Locate the cell with the specified text and output its [x, y] center coordinate. 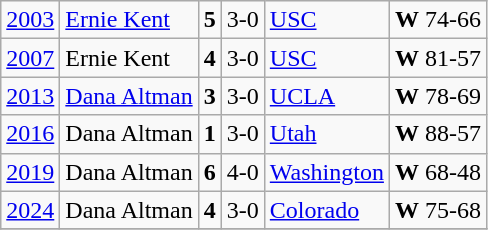
2003 [30, 20]
Utah [326, 134]
W 74-66 [438, 20]
5 [210, 20]
4-0 [242, 172]
Washington [326, 172]
W 75-68 [438, 210]
Colorado [326, 210]
W 68-48 [438, 172]
W 78-69 [438, 96]
2007 [30, 58]
2024 [30, 210]
2019 [30, 172]
W 81-57 [438, 58]
2013 [30, 96]
UCLA [326, 96]
1 [210, 134]
2016 [30, 134]
3 [210, 96]
W 88-57 [438, 134]
6 [210, 172]
